Return the [x, y] coordinate for the center point of the cell that contains the specified text.  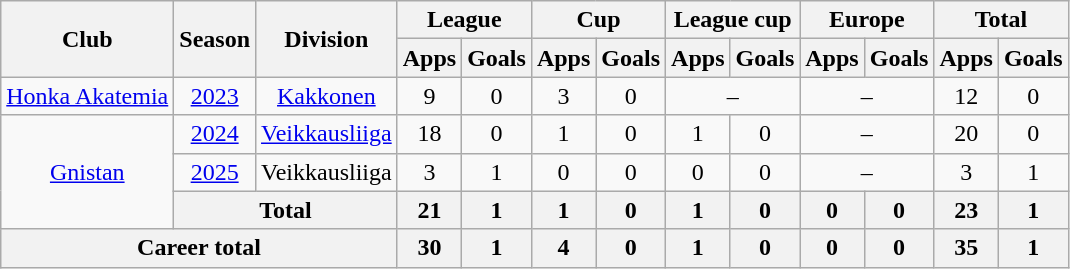
League [464, 20]
Season [215, 39]
23 [966, 210]
Kakkonen [327, 96]
Europe [867, 20]
21 [429, 210]
9 [429, 96]
18 [429, 134]
Honka Akatemia [88, 96]
Cup [598, 20]
20 [966, 134]
30 [429, 248]
Gnistan [88, 172]
12 [966, 96]
Career total [199, 248]
35 [966, 248]
Division [327, 39]
Club [88, 39]
2023 [215, 96]
2025 [215, 172]
2024 [215, 134]
4 [563, 248]
League cup [733, 20]
